Extract the (X, Y) coordinate from the center of the cell holding the provided text.  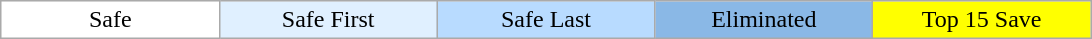
Safe Last (546, 20)
Top 15 Save (982, 20)
Safe First (328, 20)
Eliminated (764, 20)
Safe (110, 20)
